Output the [x, y] coordinate of the center of the cell containing the given text.  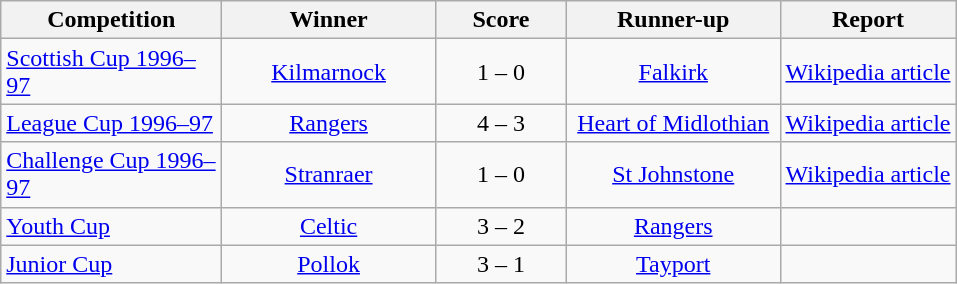
3 – 2 [500, 226]
Competition [112, 20]
Scottish Cup 1996–97 [112, 72]
Report [868, 20]
4 – 3 [500, 123]
Runner-up [673, 20]
Kilmarnock [329, 72]
Pollok [329, 264]
Falkirk [673, 72]
Challenge Cup 1996–97 [112, 174]
Stranraer [329, 174]
St Johnstone [673, 174]
League Cup 1996–97 [112, 123]
Heart of Midlothian [673, 123]
Tayport [673, 264]
Youth Cup [112, 226]
Score [500, 20]
Junior Cup [112, 264]
3 – 1 [500, 264]
Celtic [329, 226]
Winner [329, 20]
